Return [x, y] of the center of cell containing provided text 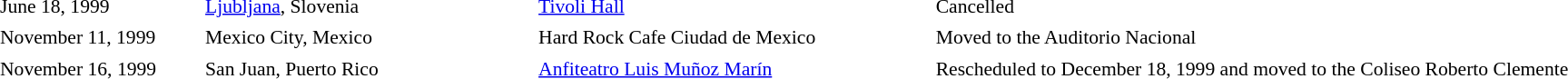
Mexico City, Mexico [368, 38]
Hard Rock Cafe Ciudad de Mexico [734, 38]
